For the text-containing cell, return its midpoint in (x, y) coordinate format. 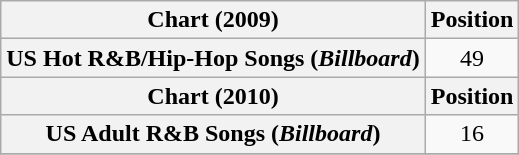
49 (472, 58)
US Adult R&B Songs (Billboard) (213, 134)
Chart (2009) (213, 20)
Chart (2010) (213, 96)
16 (472, 134)
US Hot R&B/Hip-Hop Songs (Billboard) (213, 58)
